Provide the (X, Y) coordinate of the cell's center where the given text is located.  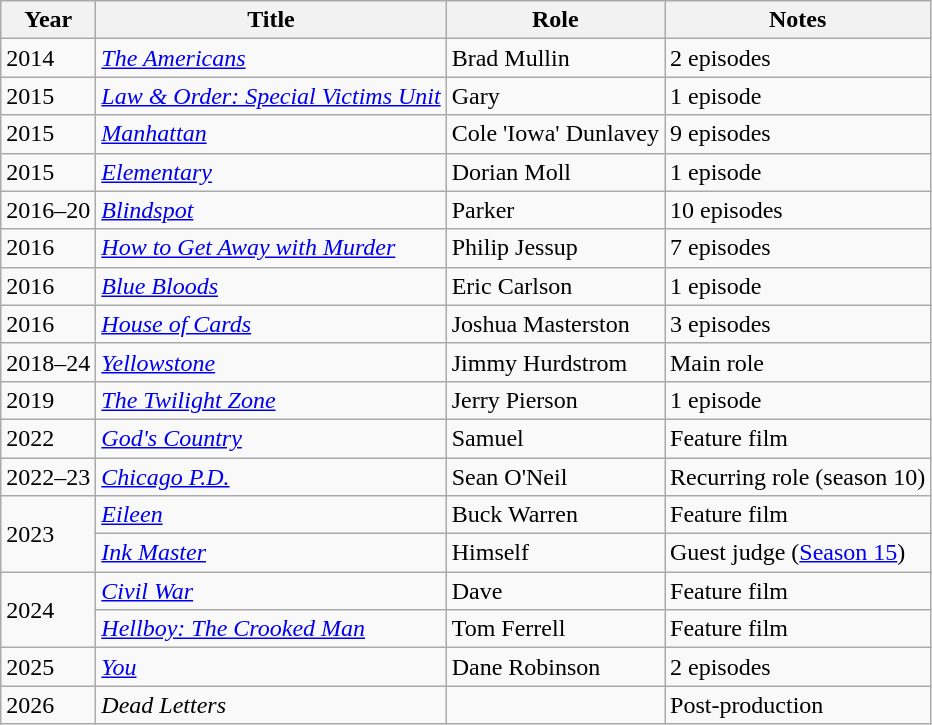
Role (555, 20)
Himself (555, 553)
Year (48, 20)
Tom Ferrell (555, 629)
Brad Mullin (555, 58)
Sean O'Neil (555, 477)
2022–23 (48, 477)
Eileen (271, 515)
Dane Robinson (555, 667)
10 episodes (797, 210)
Ink Master (271, 553)
Blindspot (271, 210)
Jerry Pierson (555, 400)
Dorian Moll (555, 172)
The Americans (271, 58)
Elementary (271, 172)
How to Get Away with Murder (271, 248)
Law & Order: Special Victims Unit (271, 96)
Blue Bloods (271, 286)
The Twilight Zone (271, 400)
9 episodes (797, 134)
Yellowstone (271, 362)
Gary (555, 96)
God's Country (271, 438)
Dead Letters (271, 705)
Post-production (797, 705)
2022 (48, 438)
Chicago P.D. (271, 477)
Joshua Masterston (555, 324)
Samuel (555, 438)
2024 (48, 610)
2025 (48, 667)
Jimmy Hurdstrom (555, 362)
2014 (48, 58)
Eric Carlson (555, 286)
Parker (555, 210)
Notes (797, 20)
House of Cards (271, 324)
Title (271, 20)
Cole 'Iowa' Dunlavey (555, 134)
Manhattan (271, 134)
7 episodes (797, 248)
Hellboy: The Crooked Man (271, 629)
Civil War (271, 591)
2019 (48, 400)
Guest judge (Season 15) (797, 553)
2023 (48, 534)
2026 (48, 705)
Buck Warren (555, 515)
Philip Jessup (555, 248)
2018–24 (48, 362)
You (271, 667)
Recurring role (season 10) (797, 477)
3 episodes (797, 324)
Dave (555, 591)
2016–20 (48, 210)
Main role (797, 362)
